Return the [x, y] coordinate for the center point of the cell that contains the specified text.  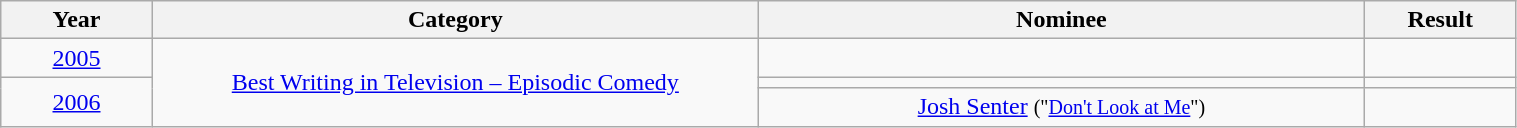
Best Writing in Television – Episodic Comedy [455, 82]
2006 [77, 102]
Result [1440, 20]
Category [455, 20]
Year [77, 20]
2005 [77, 58]
Nominee [1061, 20]
Josh Senter ("Don't Look at Me") [1061, 107]
